Output the (x, y) coordinate of the center of the cell containing the given text.  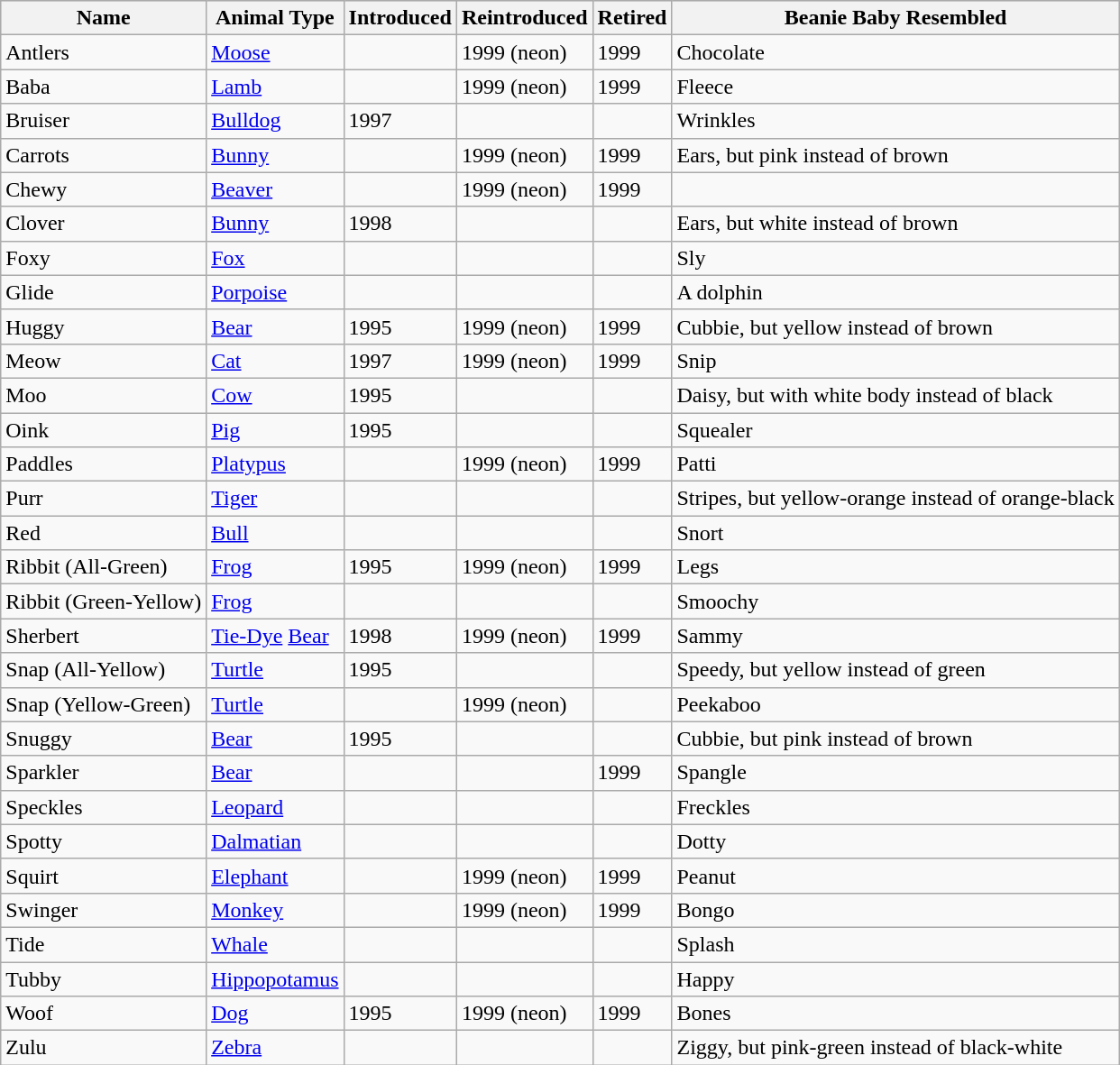
Elephant (275, 876)
Smoochy (895, 601)
Cubbie, but yellow instead of brown (895, 326)
Spangle (895, 773)
Ribbit (Green-Yellow) (104, 601)
A dolphin (895, 292)
Introduced (400, 18)
Wrinkles (895, 121)
Bull (275, 533)
Freckles (895, 807)
Patti (895, 464)
Sammy (895, 636)
Cat (275, 361)
Squealer (895, 430)
Tie-Dye Bear (275, 636)
Porpoise (275, 292)
Oink (104, 430)
Platypus (275, 464)
Happy (895, 978)
Clover (104, 224)
Speckles (104, 807)
Beaver (275, 189)
Fleece (895, 87)
Tubby (104, 978)
Tide (104, 944)
Foxy (104, 258)
Splash (895, 944)
Meow (104, 361)
Dotty (895, 841)
Zebra (275, 1048)
Woof (104, 1014)
Animal Type (275, 18)
Peekaboo (895, 704)
Reintroduced (525, 18)
Zulu (104, 1048)
Snap (Yellow-Green) (104, 704)
Tiger (275, 499)
Retired (632, 18)
Dalmatian (275, 841)
Spotty (104, 841)
Sparkler (104, 773)
Monkey (275, 910)
Swinger (104, 910)
Cow (275, 395)
Pig (275, 430)
Lamb (275, 87)
Moose (275, 52)
Red (104, 533)
Bruiser (104, 121)
Ribbit (All-Green) (104, 567)
Huggy (104, 326)
Snort (895, 533)
Chewy (104, 189)
Bulldog (275, 121)
Dog (275, 1014)
Beanie Baby Resembled (895, 18)
Bones (895, 1014)
Snip (895, 361)
Sly (895, 258)
Ears, but white instead of brown (895, 224)
Peanut (895, 876)
Carrots (104, 155)
Snap (All-Yellow) (104, 670)
Moo (104, 395)
Snuggy (104, 739)
Chocolate (895, 52)
Baba (104, 87)
Ziggy, but pink-green instead of black-white (895, 1048)
Glide (104, 292)
Paddles (104, 464)
Legs (895, 567)
Bongo (895, 910)
Squirt (104, 876)
Ears, but pink instead of brown (895, 155)
Whale (275, 944)
Hippopotamus (275, 978)
Speedy, but yellow instead of green (895, 670)
Antlers (104, 52)
Cubbie, but pink instead of brown (895, 739)
Stripes, but yellow-orange instead of orange-black (895, 499)
Leopard (275, 807)
Purr (104, 499)
Name (104, 18)
Sherbert (104, 636)
Fox (275, 258)
Daisy, but with white body instead of black (895, 395)
